Locate the cell with the specified text and output its (x, y) center coordinate. 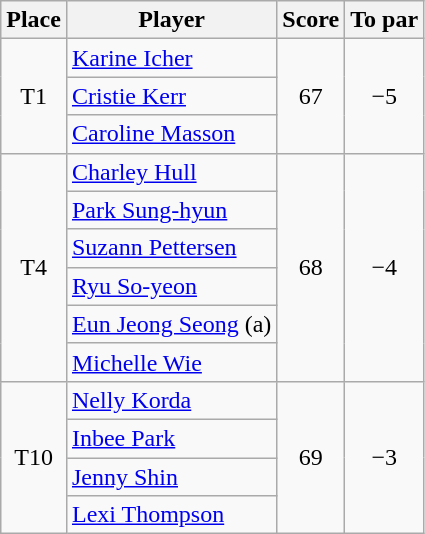
69 (311, 457)
T1 (34, 96)
To par (384, 20)
67 (311, 96)
Jenny Shin (171, 477)
Caroline Masson (171, 134)
Nelly Korda (171, 400)
Place (34, 20)
Cristie Kerr (171, 96)
Suzann Pettersen (171, 248)
Lexi Thompson (171, 515)
Player (171, 20)
Park Sung-hyun (171, 210)
T4 (34, 267)
−3 (384, 457)
68 (311, 267)
−4 (384, 267)
−5 (384, 96)
Eun Jeong Seong (a) (171, 324)
Charley Hull (171, 172)
Karine Icher (171, 58)
Score (311, 20)
Michelle Wie (171, 362)
T10 (34, 457)
Inbee Park (171, 438)
Ryu So-yeon (171, 286)
